For the text-containing cell, return its midpoint in [X, Y] coordinate format. 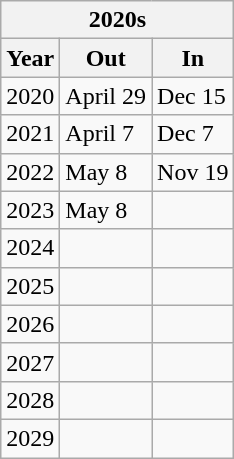
2020s [118, 20]
Nov 19 [193, 172]
2025 [30, 286]
2029 [30, 438]
2026 [30, 324]
Dec 7 [193, 134]
2020 [30, 96]
Year [30, 58]
2027 [30, 362]
2022 [30, 172]
2028 [30, 400]
April 29 [106, 96]
Out [106, 58]
2024 [30, 248]
2023 [30, 210]
April 7 [106, 134]
In [193, 58]
2021 [30, 134]
Dec 15 [193, 96]
